Pinpoint the cell where the given text exists, returning its (X, Y) midpoint coordinate. 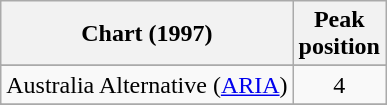
Australia Alternative (ARIA) (147, 85)
Chart (1997) (147, 34)
Peakposition (339, 34)
4 (339, 85)
